Locate the cell with the specified text and output its (x, y) center coordinate. 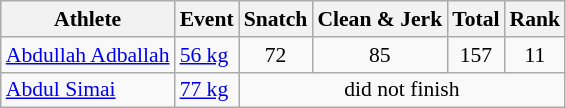
Rank (536, 19)
77 kg (207, 90)
Abdul Simai (88, 90)
Abdullah Adballah (88, 55)
72 (276, 55)
157 (476, 55)
Total (476, 19)
11 (536, 55)
Clean & Jerk (380, 19)
Event (207, 19)
Athlete (88, 19)
85 (380, 55)
did not finish (402, 90)
Snatch (276, 19)
56 kg (207, 55)
